Return (X, Y) of the center of cell containing provided text 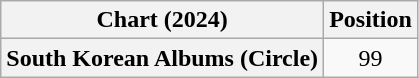
South Korean Albums (Circle) (162, 58)
Chart (2024) (162, 20)
99 (371, 58)
Position (371, 20)
